Pinpoint the cell where the given text exists, returning its (X, Y) midpoint coordinate. 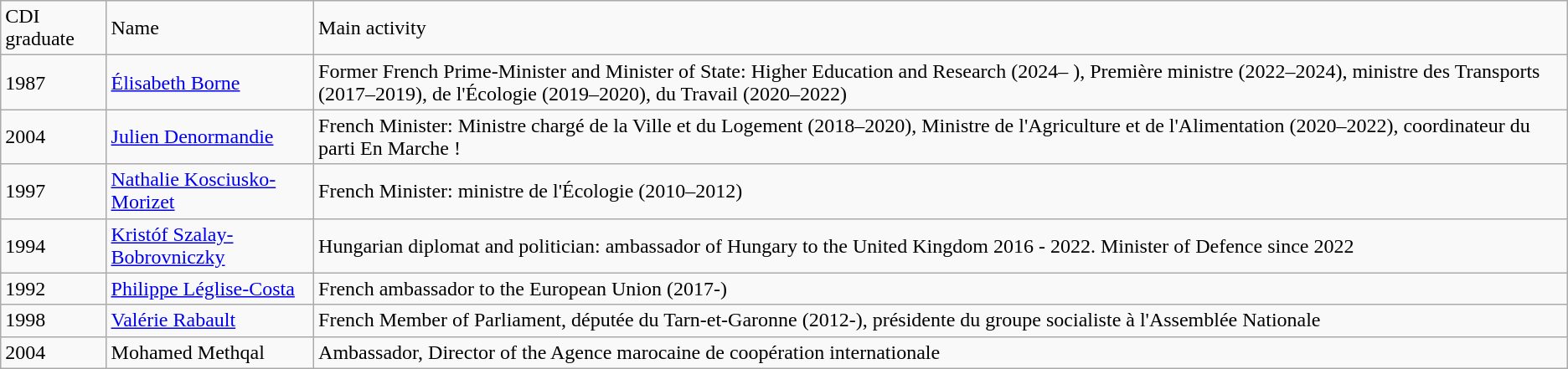
Élisabeth Borne (210, 82)
1987 (54, 82)
1994 (54, 246)
Julien Denormandie (210, 137)
Ambassador, Director of the Agence marocaine de coopération internationale (941, 352)
Mohamed Methqal (210, 352)
Nathalie Kosciusko-Morizet (210, 191)
French ambassador to the European Union (2017-) (941, 289)
1992 (54, 289)
French Minister: ministre de l'Écologie (2010–2012) (941, 191)
Main activity (941, 28)
Valérie Rabault (210, 320)
Name (210, 28)
French Member of Parliament, députée du Tarn-et-Garonne (2012-), présidente du groupe socialiste à l'Assemblée Nationale (941, 320)
1998 (54, 320)
CDI graduate (54, 28)
Kristóf Szalay-Bobrovniczky (210, 246)
Philippe Léglise-Costa (210, 289)
Hungarian diplomat and politician: ambassador of Hungary to the United Kingdom 2016 - 2022. Minister of Defence since 2022 (941, 246)
1997 (54, 191)
